From the cell containing the given text, extract its center point as (x, y) coordinate. 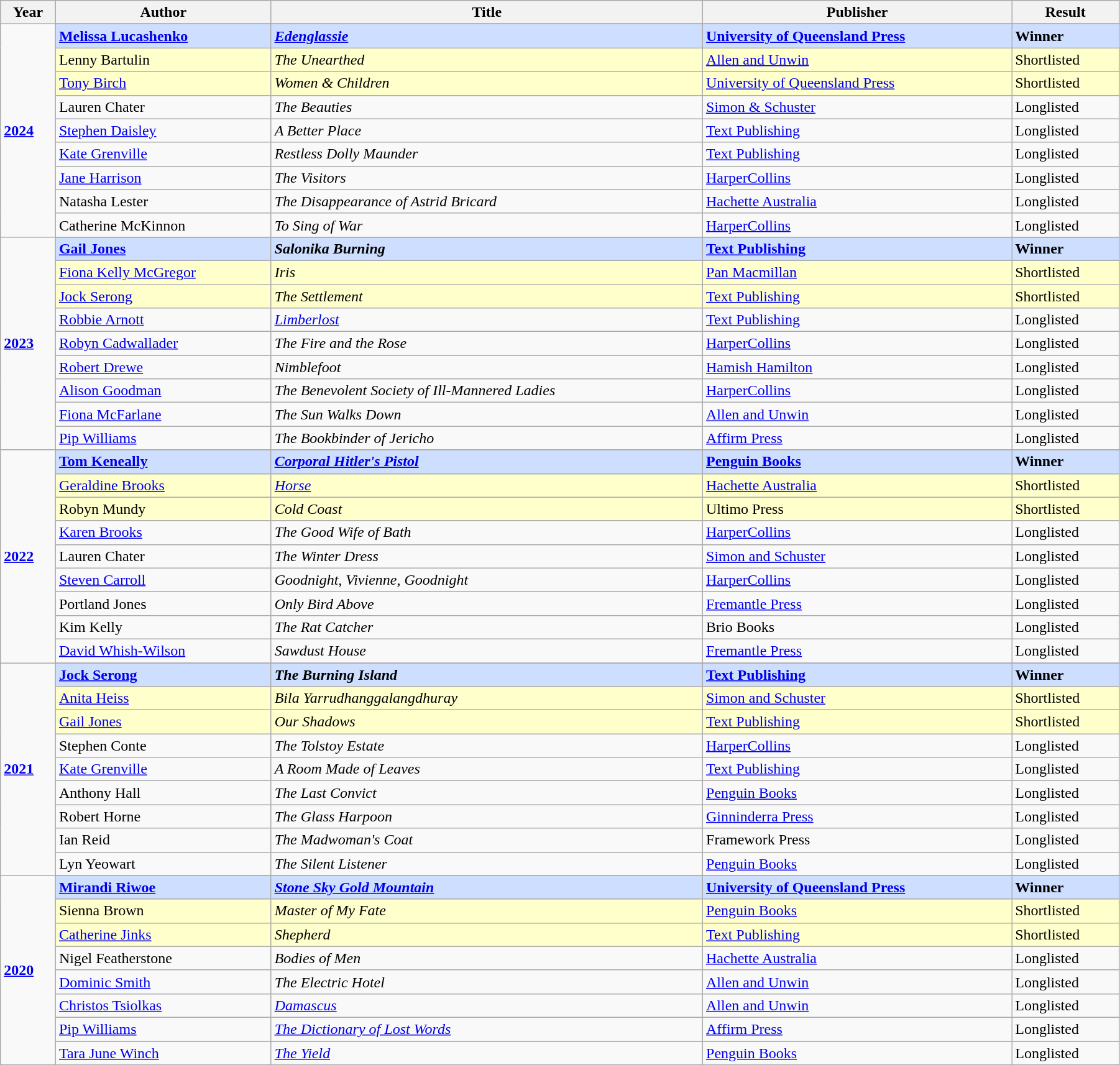
Edenglassie (487, 36)
Christos Tsiolkas (163, 1005)
Our Shadows (487, 722)
Framework Press (858, 840)
The Good Wife of Bath (487, 532)
Sawdust House (487, 651)
Year (29, 12)
2020 (29, 970)
Geraldine Brooks (163, 485)
Iris (487, 272)
Anita Heiss (163, 698)
2022 (29, 557)
Sienna Brown (163, 911)
Damascus (487, 1005)
Portland Jones (163, 603)
The Electric Hotel (487, 982)
The Rat Catcher (487, 627)
Tara June Winch (163, 1053)
Only Bird Above (487, 603)
The Burning Island (487, 674)
Steven Carroll (163, 580)
The Madwoman's Coat (487, 840)
Ian Reid (163, 840)
Dominic Smith (163, 982)
The Disappearance of Astrid Bricard (487, 201)
The Dictionary of Lost Words (487, 1029)
The Silent Listener (487, 864)
Karen Brooks (163, 532)
2021 (29, 769)
Fiona McFarlane (163, 414)
David Whish-Wilson (163, 651)
Brio Books (858, 627)
Horse (487, 485)
The Fire and the Rose (487, 344)
Bila Yarrudhanggalangdhuray (487, 698)
The Tolstoy Estate (487, 746)
The Yield (487, 1053)
Stephen Daisley (163, 130)
Hamish Hamilton (858, 367)
The Glass Harpoon (487, 816)
Goodnight, Vivienne, Goodnight (487, 580)
Catherine McKinnon (163, 225)
The Sun Walks Down (487, 414)
Jane Harrison (163, 178)
Author (163, 12)
Publisher (858, 12)
Lenny Bartulin (163, 60)
2024 (29, 130)
Robyn Cadwallader (163, 344)
Fiona Kelly McGregor (163, 272)
Result (1065, 12)
Women & Children (487, 83)
Salonika Burning (487, 249)
Tony Birch (163, 83)
Lyn Yeowart (163, 864)
Limberlost (487, 320)
A Room Made of Leaves (487, 769)
The Last Convict (487, 793)
Cold Coast (487, 509)
Stephen Conte (163, 746)
Bodies of Men (487, 958)
Ginninderra Press (858, 816)
The Beauties (487, 107)
Title (487, 12)
Robert Horne (163, 816)
Catherine Jinks (163, 935)
Master of My Fate (487, 911)
Robyn Mundy (163, 509)
The Unearthed (487, 60)
Nigel Featherstone (163, 958)
Natasha Lester (163, 201)
A Better Place (487, 130)
The Settlement (487, 296)
Robert Drewe (163, 367)
Simon & Schuster (858, 107)
Mirandi Riwoe (163, 887)
The Visitors (487, 178)
Tom Keneally (163, 462)
Pan Macmillan (858, 272)
Robbie Arnott (163, 320)
Melissa Lucashenko (163, 36)
Corporal Hitler's Pistol (487, 462)
Stone Sky Gold Mountain (487, 887)
Ultimo Press (858, 509)
The Bookbinder of Jericho (487, 438)
The Benevolent Society of Ill-Mannered Ladies (487, 391)
Kim Kelly (163, 627)
Nimblefoot (487, 367)
Shepherd (487, 935)
Alison Goodman (163, 391)
Restless Dolly Maunder (487, 154)
To Sing of War (487, 225)
The Winter Dress (487, 556)
2023 (29, 343)
Anthony Hall (163, 793)
